Find where the given text appears and provide that cell's center as [X, Y] coordinate. 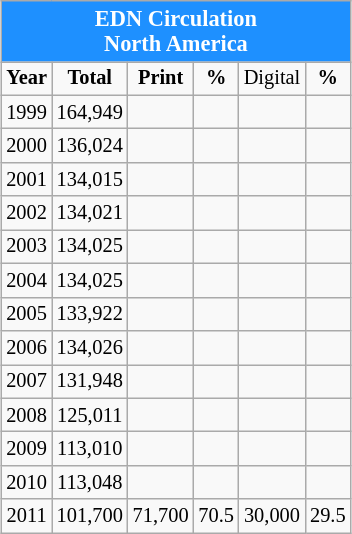
2005 [26, 314]
134,015 [90, 180]
2010 [26, 482]
101,700 [90, 516]
133,922 [90, 314]
2001 [26, 180]
134,026 [90, 348]
2000 [26, 146]
2006 [26, 348]
Total [90, 79]
Year [26, 79]
2008 [26, 415]
164,949 [90, 112]
125,011 [90, 415]
2009 [26, 449]
1999 [26, 112]
131,948 [90, 381]
Digital [272, 79]
Print [161, 79]
2004 [26, 281]
134,021 [90, 213]
70.5 [216, 516]
30,000 [272, 516]
113,010 [90, 449]
136,024 [90, 146]
2003 [26, 247]
EDN CirculationNorth America [176, 30]
2002 [26, 213]
2007 [26, 381]
29.5 [328, 516]
113,048 [90, 482]
2011 [26, 516]
71,700 [161, 516]
